Find where the given text appears and provide that cell's center as [X, Y] coordinate. 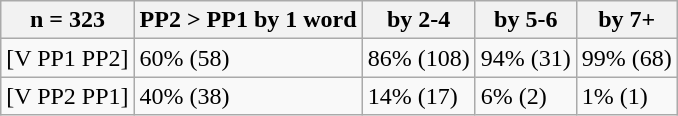
40% (38) [248, 96]
by 7+ [626, 20]
by 5-6 [526, 20]
1% (1) [626, 96]
n = 323 [68, 20]
6% (2) [526, 96]
by 2-4 [418, 20]
[V PP2 PP1] [68, 96]
[V PP1 PP2] [68, 58]
86% (108) [418, 58]
60% (58) [248, 58]
PP2 > PP1 by 1 word [248, 20]
99% (68) [626, 58]
14% (17) [418, 96]
94% (31) [526, 58]
